From the cell containing the given text, extract its center point as [X, Y] coordinate. 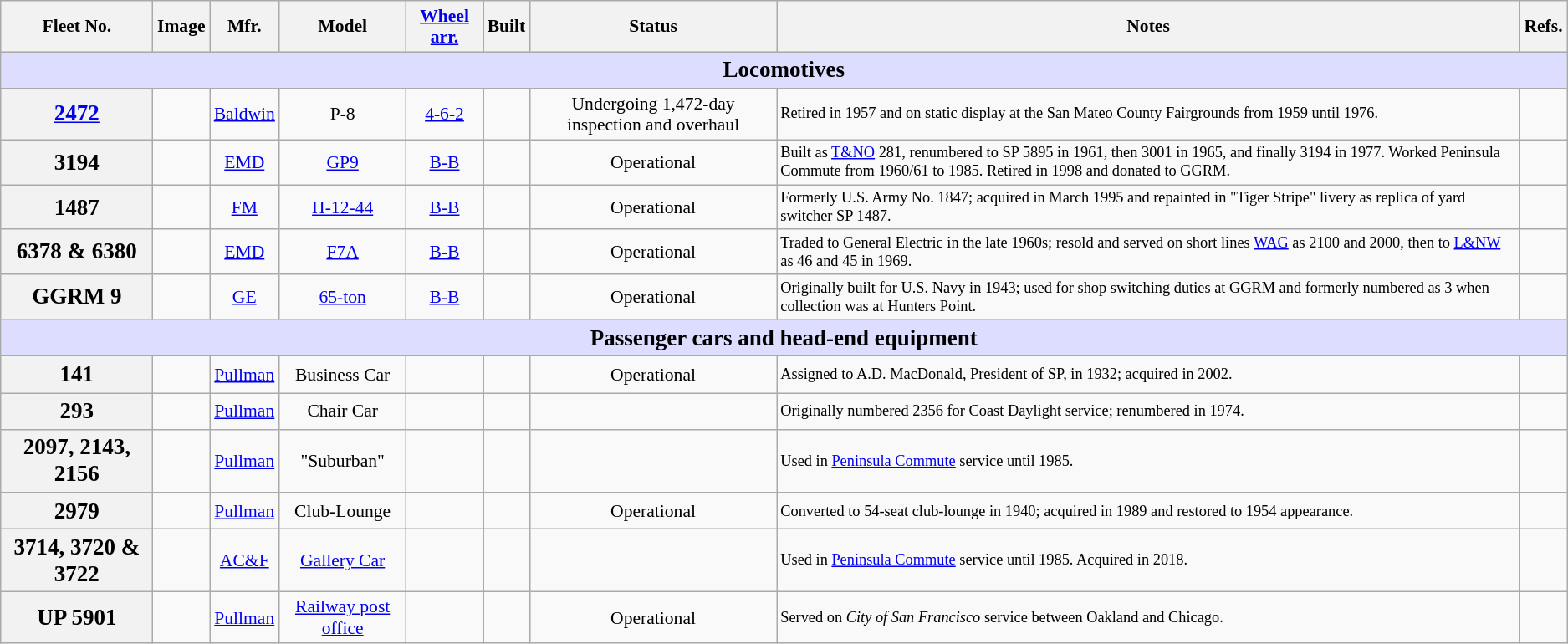
Originally numbered 2356 for Coast Daylight service; renumbered in 1974. [1148, 411]
Built [507, 27]
4-6-2 [444, 114]
65-ton [343, 298]
Formerly U.S. Army No. 1847; acquired in March 1995 and repainted in "Tiger Stripe" livery as replica of yard switcher SP 1487. [1148, 207]
"Suburban" [343, 462]
Traded to General Electric in the late 1960s; resold and served on short lines WAG as 2100 and 2000, then to L&NW as 46 and 45 in 1969. [1148, 253]
Undergoing 1,472-day inspection and overhaul [653, 114]
Assigned to A.D. MacDonald, President of SP, in 1932; acquired in 2002. [1148, 375]
2097, 2143, 2156 [77, 462]
Retired in 1957 and on static display at the San Mateo County Fairgrounds from 1959 until 1976. [1148, 114]
Business Car [343, 375]
Served on City of San Francisco service between Oakland and Chicago. [1148, 617]
2472 [77, 114]
Chair Car [343, 411]
Used in Peninsula Commute service until 1985. Acquired in 2018. [1148, 560]
F7A [343, 253]
2979 [77, 511]
Mfr. [244, 27]
Gallery Car [343, 560]
Status [653, 27]
Wheel arr. [444, 27]
1487 [77, 207]
Locomotives [784, 70]
Originally built for U.S. Navy in 1943; used for shop switching duties at GGRM and formerly numbered as 3 when collection was at Hunters Point. [1148, 298]
Image [181, 27]
Club-Lounge [343, 511]
6378 & 6380 [77, 253]
UP 5901 [77, 617]
3714, 3720 & 3722 [77, 560]
Model [343, 27]
H-12-44 [343, 207]
Railway post office [343, 617]
Baldwin [244, 114]
FM [244, 207]
Notes [1148, 27]
141 [77, 375]
Fleet No. [77, 27]
AC&F [244, 560]
P-8 [343, 114]
Converted to 54-seat club-lounge in 1940; acquired in 1989 and restored to 1954 appearance. [1148, 511]
Refs. [1543, 27]
GE [244, 298]
293 [77, 411]
Used in Peninsula Commute service until 1985. [1148, 462]
GGRM 9 [77, 298]
Passenger cars and head-end equipment [784, 338]
3194 [77, 162]
GP9 [343, 162]
